Return the [x, y] coordinate for the center point of the cell that contains the specified text.  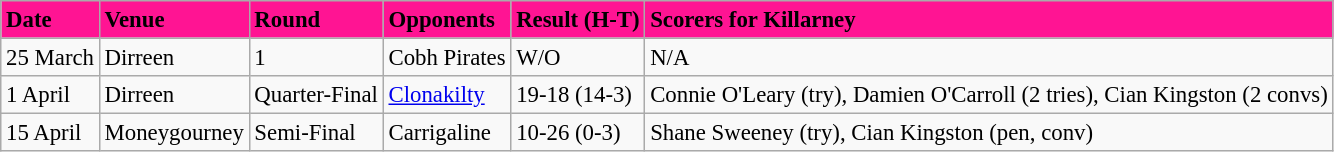
Semi-Final [316, 132]
1 April [50, 94]
Shane Sweeney (try), Cian Kingston (pen, conv) [989, 132]
Quarter-Final [316, 94]
W/O [578, 57]
Cobh Pirates [447, 57]
Moneygourney [174, 132]
Connie O'Leary (try), Damien O'Carroll (2 tries), Cian Kingston (2 convs) [989, 94]
19-18 (14-3) [578, 94]
Venue [174, 19]
1 [316, 57]
N/A [989, 57]
Carrigaline [447, 132]
Result (H-T) [578, 19]
Date [50, 19]
Scorers for Killarney [989, 19]
25 March [50, 57]
Opponents [447, 19]
Clonakilty [447, 94]
15 April [50, 132]
10-26 (0-3) [578, 132]
Round [316, 19]
